Return the [x, y] coordinate for the center point of the cell that contains the specified text.  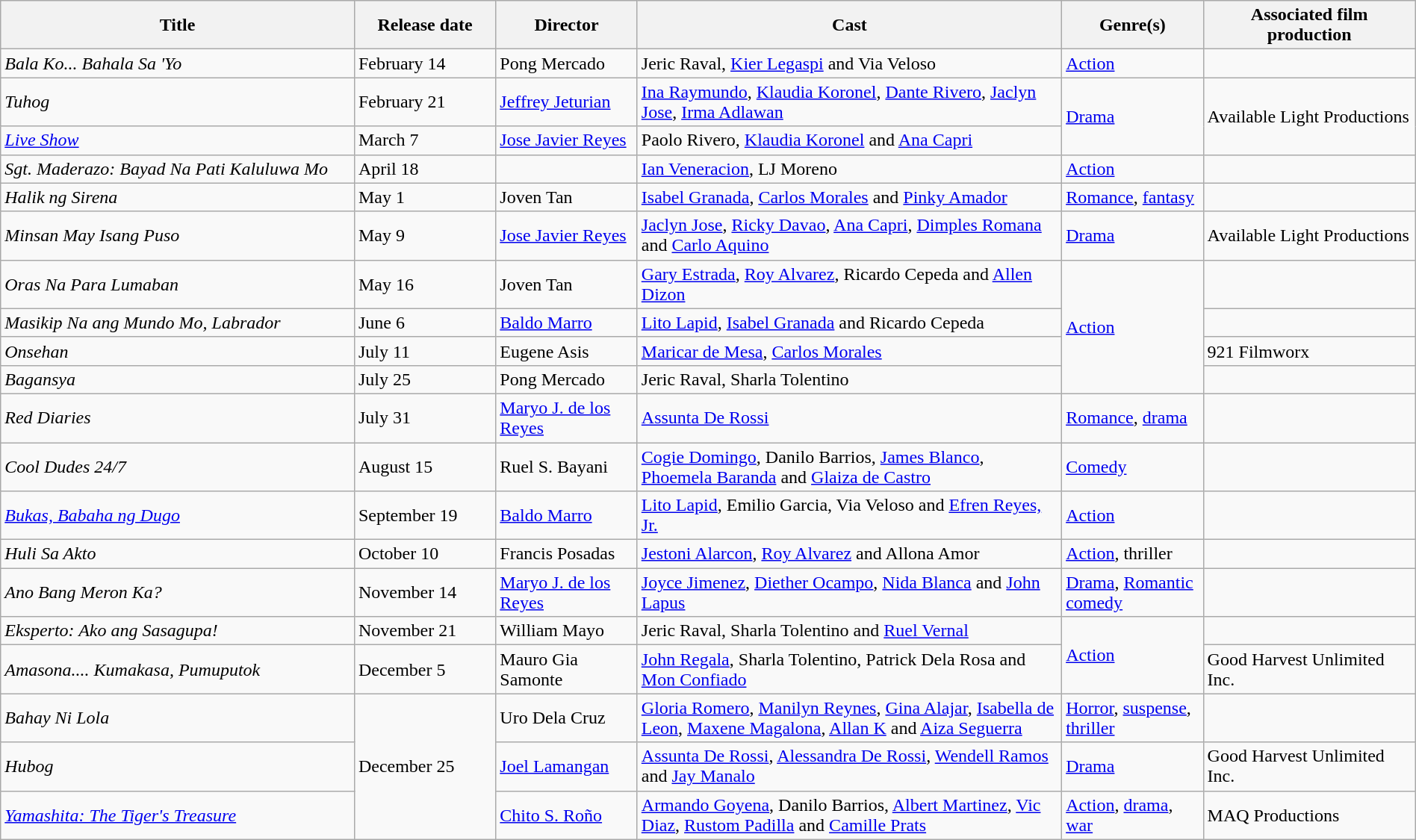
Associated film production [1309, 25]
Gloria Romero, Manilyn Reynes, Gina Alajar, Isabella de Leon, Maxene Magalona, Allan K and Aiza Seguerra [849, 718]
Ina Raymundo, Klaudia Koronel, Dante Rivero, Jaclyn Jose, Irma Adlawan [849, 102]
October 10 [424, 554]
Jestoni Alarcon, Roy Alvarez and Allona Amor [849, 554]
March 7 [424, 140]
Ian Veneracion, LJ Moreno [849, 169]
Comedy [1132, 466]
Bukas, Babaha ng Dugo [178, 515]
Isabel Granada, Carlos Morales and Pinky Amador [849, 197]
MAQ Productions [1309, 815]
April 18 [424, 169]
December 5 [424, 669]
Maricar de Mesa, Carlos Morales [849, 351]
Jeric Raval, Kier Legaspi and Via Veloso [849, 63]
Francis Posadas [566, 554]
May 1 [424, 197]
Jeric Raval, Sharla Tolentino and Ruel Vernal [849, 631]
Tuhog [178, 102]
November 21 [424, 631]
Eksperto: Ako ang Sasagupa! [178, 631]
Paolo Rivero, Klaudia Koronel and Ana Capri [849, 140]
Huli Sa Akto [178, 554]
May 16 [424, 284]
Ruel S. Bayani [566, 466]
Action, drama, war [1132, 815]
Bagansya [178, 379]
Eugene Asis [566, 351]
Joyce Jimenez, Diether Ocampo, Nida Blanca and John Lapus [849, 593]
Cool Dudes 24/7 [178, 466]
Hubog [178, 766]
Ano Bang Meron Ka? [178, 593]
Romance, drama [1132, 418]
John Regala, Sharla Tolentino, Patrick Dela Rosa and Mon Confiado [849, 669]
Gary Estrada, Roy Alvarez, Ricardo Cepeda and Allen Dizon [849, 284]
Lito Lapid, Isabel Granada and Ricardo Cepeda [849, 323]
Live Show [178, 140]
Bala Ko... Bahala Sa 'Yo [178, 63]
Jeffrey Jeturian [566, 102]
Horror, suspense, thriller [1132, 718]
Masikip Na ang Mundo Mo, Labrador [178, 323]
August 15 [424, 466]
May 9 [424, 236]
Halik ng Sirena [178, 197]
Director [566, 25]
Release date [424, 25]
Assunta De Rossi [849, 418]
December 25 [424, 766]
July 25 [424, 379]
July 31 [424, 418]
Yamashita: The Tiger's Treasure [178, 815]
Cast [849, 25]
Onsehan [178, 351]
Romance, fantasy [1132, 197]
Assunta De Rossi, Alessandra De Rossi, Wendell Ramos and Jay Manalo [849, 766]
July 11 [424, 351]
Joel Lamangan [566, 766]
Chito S. Roño [566, 815]
Minsan May Isang Puso [178, 236]
Genre(s) [1132, 25]
Drama, Romantic comedy [1132, 593]
Cogie Domingo, Danilo Barrios, James Blanco, Phoemela Baranda and Glaiza de Castro [849, 466]
Amasona.... Kumakasa, Pumuputok [178, 669]
Lito Lapid, Emilio Garcia, Via Veloso and Efren Reyes, Jr. [849, 515]
Jaclyn Jose, Ricky Davao, Ana Capri, Dimples Romana and Carlo Aquino [849, 236]
November 14 [424, 593]
February 21 [424, 102]
Oras Na Para Lumaban [178, 284]
September 19 [424, 515]
Red Diaries [178, 418]
Uro Dela Cruz [566, 718]
June 6 [424, 323]
921 Filmworx [1309, 351]
William Mayo [566, 631]
Armando Goyena, Danilo Barrios, Albert Martinez, Vic Diaz, Rustom Padilla and Camille Prats [849, 815]
Action, thriller [1132, 554]
Title [178, 25]
Sgt. Maderazo: Bayad Na Pati Kaluluwa Mo [178, 169]
Bahay Ni Lola [178, 718]
Jeric Raval, Sharla Tolentino [849, 379]
February 14 [424, 63]
Mauro Gia Samonte [566, 669]
